Search for the cell housing the specified text and yield its [x, y] center coordinate. 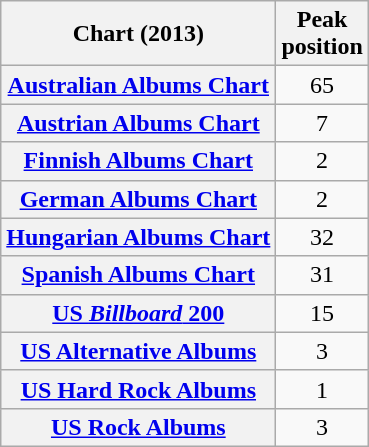
Peakposition [322, 34]
32 [322, 237]
65 [322, 85]
Austrian Albums Chart [138, 123]
US Hard Rock Albums [138, 389]
US Rock Albums [138, 427]
1 [322, 389]
Finnish Albums Chart [138, 161]
7 [322, 123]
31 [322, 275]
US Billboard 200 [138, 313]
Australian Albums Chart [138, 85]
Spanish Albums Chart [138, 275]
15 [322, 313]
US Alternative Albums [138, 351]
Hungarian Albums Chart [138, 237]
Chart (2013) [138, 34]
German Albums Chart [138, 199]
